Return the [x, y] coordinate for the center point of the cell that contains the specified text.  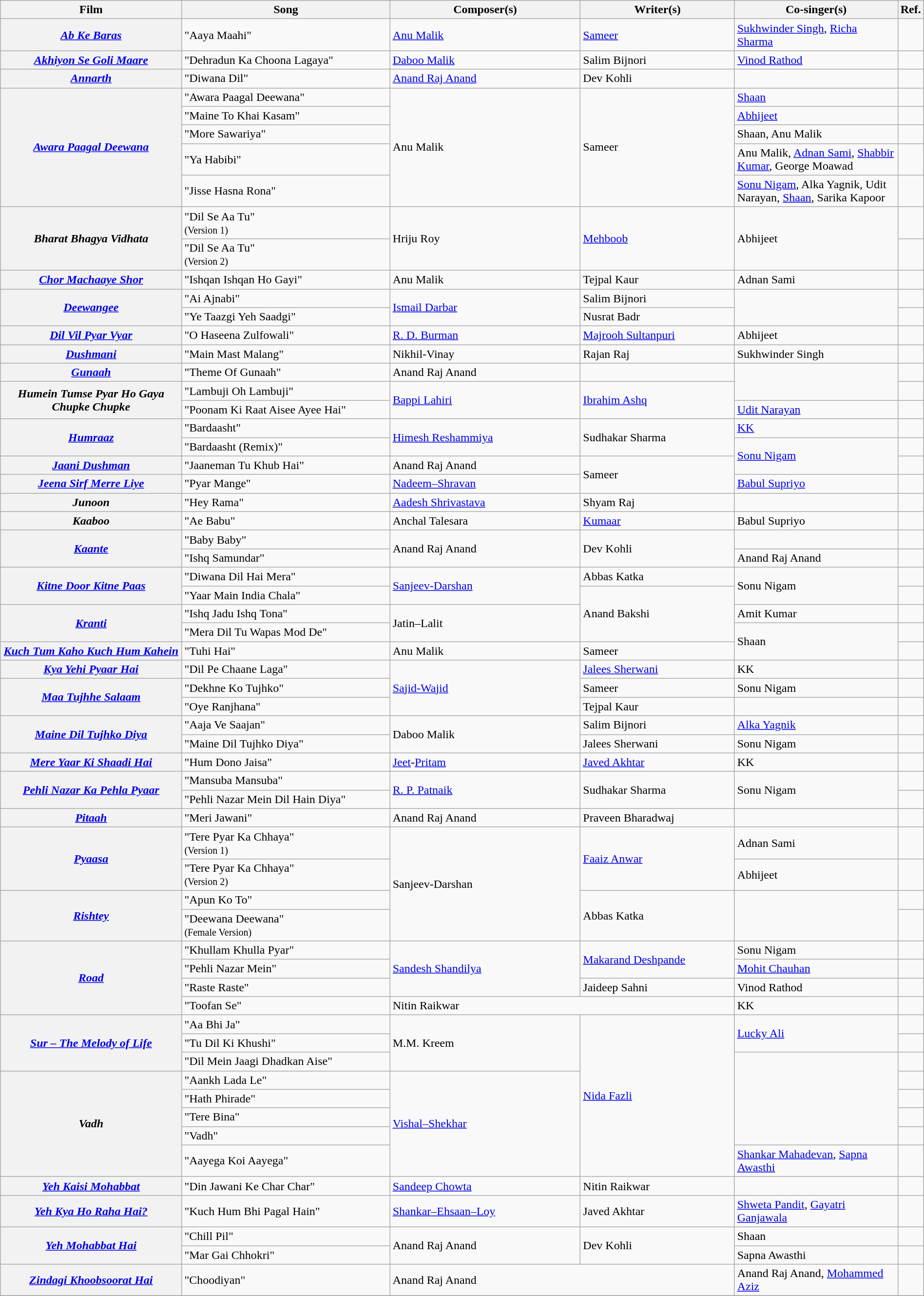
Composer(s) [485, 10]
Junoon [91, 502]
Sonu Nigam, Alka Yagnik, Udit Narayan, Shaan, Sarika Kapoor [816, 191]
Bappi Lahiri [485, 400]
M.M. Kreem [485, 1043]
Dil Vil Pyar Vyar [91, 335]
Sandeep Chowta [485, 1186]
"Tere Pyar Ka Chhaya"(Version 1) [286, 843]
Gunaah [91, 373]
"Baby Baby" [286, 539]
"Bardaasht" [286, 428]
"O Haseena Zulfowali" [286, 335]
Ref. [910, 10]
"Bardaasht (Remix)" [286, 447]
"Ya Habibi" [286, 159]
Ibrahim Ashq [657, 400]
Yeh Kaisi Mohabbat [91, 1186]
Kuch Tum Kaho Kuch Hum Kahein [91, 651]
Amit Kumar [816, 614]
"Tuhi Hai" [286, 651]
Jatin–Lalit [485, 623]
"Ai Ajnabi" [286, 298]
Lucky Ali [816, 1034]
Yeh Kya Ho Raha Hai? [91, 1211]
Jaani Dushman [91, 465]
"Mansuba Mansuba" [286, 781]
Alka Yagnik [816, 725]
Humraaz [91, 437]
"Diwana Dil Hai Mera" [286, 576]
Deewangee [91, 307]
"Jisse Hasna Rona" [286, 191]
Mehboob [657, 238]
"Khullam Khulla Pyar" [286, 950]
"Oye Ranjhana" [286, 707]
"More Sawariya" [286, 134]
"Aankh Lada Le" [286, 1080]
"Lambuji Oh Lambuji" [286, 391]
"Dil Mein Jaagi Dhadkan Aise" [286, 1061]
Pehli Nazar Ka Pehla Pyaar [91, 790]
Shankar Mahadevan, Sapna Awasthi [816, 1160]
Yeh Mohabbat Hai [91, 1245]
Ismail Darbar [485, 307]
"Dil Pe Chaane Laga" [286, 669]
"Main Mast Malang" [286, 354]
Jaideep Sahni [657, 987]
Humein Tumse Pyar Ho Gaya Chupke Chupke [91, 400]
"Toofan Se" [286, 1006]
"Dekhne Ko Tujhko" [286, 688]
"Pyar Mange" [286, 484]
Sapna Awasthi [816, 1255]
Zindagi Khoobsoorat Hai [91, 1280]
Kaaboo [91, 521]
"Deewana Deewana"(Female Version) [286, 924]
Jeet-Pritam [485, 762]
Sandesh Shandilya [485, 969]
"Aaja Ve Saajan" [286, 725]
Nikhil-Vinay [485, 354]
Anchal Talesara [485, 521]
Rishtey [91, 916]
Annarth [91, 79]
"Kuch Hum Bhi Pagal Hain" [286, 1211]
"Tu Dil Ki Khushi" [286, 1043]
"Aayega Koi Aayega" [286, 1160]
"Din Jawani Ke Char Char" [286, 1186]
Song [286, 10]
Shankar–Ehsaan–Loy [485, 1211]
"Vadh" [286, 1136]
Sukhwinder Singh, Richa Sharma [816, 35]
Shaan, Anu Malik [816, 134]
Kumaar [657, 521]
"Ishqan Ishqan Ho Gayi" [286, 279]
Rajan Raj [657, 354]
Bharat Bhagya Vidhata [91, 238]
Majrooh Sultanpuri [657, 335]
Chor Machaaye Shor [91, 279]
"Choodiyan" [286, 1280]
Road [91, 978]
"Pehli Nazar Mein" [286, 969]
Kaante [91, 549]
"Maine To Khai Kasam" [286, 116]
Aadesh Shrivastava [485, 502]
Shweta Pandit, Gayatri Ganjawala [816, 1211]
Kitne Door Kitne Paas [91, 586]
Film [91, 10]
Co-singer(s) [816, 10]
Pyaasa [91, 859]
"Apun Ko To" [286, 900]
Himesh Reshammiya [485, 437]
"Dil Se Aa Tu"(Version 2) [286, 255]
Ab Ke Baras [91, 35]
Sur – The Melody of Life [91, 1043]
Mohit Chauhan [816, 969]
"Diwana Dil" [286, 79]
"Pehli Nazar Mein Dil Hain Diya" [286, 799]
"Hey Rama" [286, 502]
"Hath Phirade" [286, 1099]
Vishal–Shekhar [485, 1123]
Dushmani [91, 354]
"Hum Dono Jaisa" [286, 762]
Jeena Sirf Merre Liye [91, 484]
"Theme Of Gunaah" [286, 373]
"Ye Taazgi Yeh Saadgi" [286, 317]
R. D. Burman [485, 335]
"Aaya Maahi" [286, 35]
Nadeem–Shravan [485, 484]
Anand Bakshi [657, 614]
Maine Dil Tujhko Diya [91, 734]
"Meri Jawani" [286, 818]
"Yaar Main India Chala" [286, 595]
"Maine Dil Tujhko Diya" [286, 744]
"Dehradun Ka Choona Lagaya" [286, 60]
Hriju Roy [485, 238]
"Ishq Jadu Ishq Tona" [286, 614]
Nida Fazli [657, 1096]
Shyam Raj [657, 502]
"Aa Bhi Ja" [286, 1024]
"Mar Gai Chhokri" [286, 1255]
Writer(s) [657, 10]
"Poonam Ki Raat Aisee Ayee Hai" [286, 410]
"Mera Dil Tu Wapas Mod De" [286, 632]
Makarand Deshpande [657, 960]
"Ishq Samundar" [286, 558]
Mere Yaar Ki Shaadi Hai [91, 762]
"Dil Se Aa Tu"(Version 1) [286, 222]
Kranti [91, 623]
Faaiz Anwar [657, 859]
Sukhwinder Singh [816, 354]
"Tere Bina" [286, 1117]
"Ae Babu" [286, 521]
Awara Paagal Deewana [91, 147]
Nusrat Badr [657, 317]
Sajid-Wajid [485, 688]
Vadh [91, 1123]
Anu Malik, Adnan Sami, Shabbir Kumar, George Moawad [816, 159]
"Jaaneman Tu Khub Hai" [286, 465]
Anand Raj Anand, Mohammed Aziz [816, 1280]
"Tere Pyar Ka Chhaya"(Version 2) [286, 875]
Maa Tujhhe Salaam [91, 697]
Pitaah [91, 818]
Udit Narayan [816, 410]
Kya Yehi Pyaar Hai [91, 669]
Praveen Bharadwaj [657, 818]
"Awara Paagal Deewana" [286, 97]
"Chill Pil" [286, 1236]
R. P. Patnaik [485, 790]
Akhiyon Se Goli Maare [91, 60]
"Raste Raste" [286, 987]
